Find where the given text appears and provide that cell's center as [x, y] coordinate. 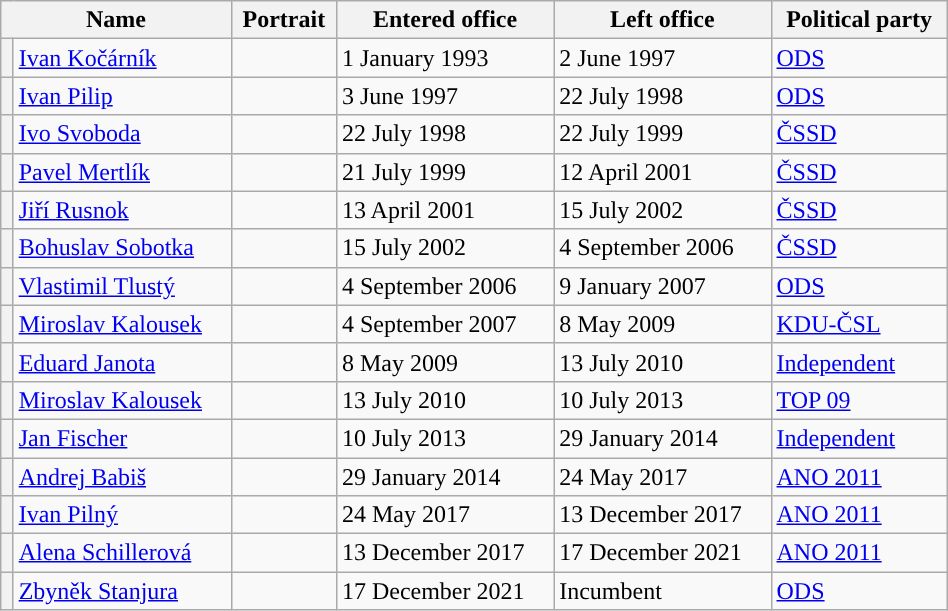
Jiří Rusnok [122, 210]
Ivo Svoboda [122, 134]
Andrej Babiš [122, 477]
Entered office [444, 20]
Eduard Janota [122, 362]
Alena Schillerová [122, 553]
13 April 2001 [444, 210]
Political party [859, 20]
1 January 1993 [444, 58]
2 June 1997 [662, 58]
Portrait [284, 20]
Zbyněk Stanjura [122, 591]
Left office [662, 20]
22 July 1999 [662, 134]
21 July 1999 [444, 172]
3 June 1997 [444, 96]
Pavel Mertlík [122, 172]
Bohuslav Sobotka [122, 248]
Ivan Kočárník [122, 58]
4 September 2007 [444, 324]
9 January 2007 [662, 286]
KDU-ČSL [859, 324]
Vlastimil Tlustý [122, 286]
Jan Fischer [122, 438]
12 April 2001 [662, 172]
TOP 09 [859, 400]
Incumbent [662, 591]
Ivan Pilný [122, 515]
Name [116, 20]
Ivan Pilip [122, 96]
